Extract the (x, y) coordinate from the center of the cell holding the provided text.  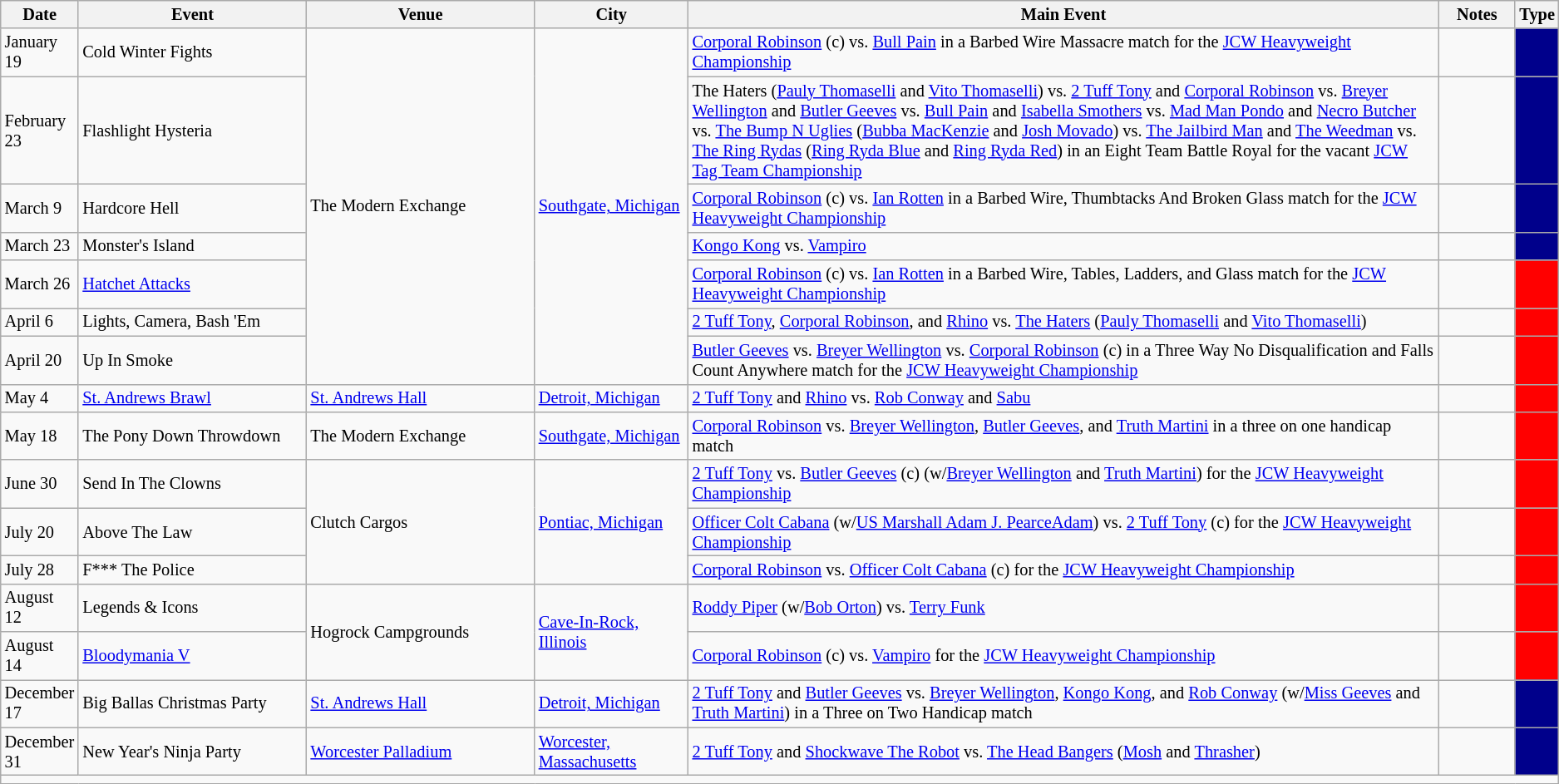
Main Event (1064, 14)
2 Tuff Tony, Corporal Robinson, and Rhino vs. The Haters (Pauly Thomaselli and Vito Thomaselli) (1064, 322)
April 20 (40, 360)
The Pony Down Throwdown (192, 436)
Hardcore Hell (192, 208)
Hogrock Campgrounds (421, 632)
Big Ballas Christmas Party (192, 703)
2 Tuff Tony vs. Butler Geeves (c) (w/Breyer Wellington and Truth Martini) for the JCW Heavyweight Championship (1064, 484)
Hatchet Attacks (192, 284)
Flashlight Hysteria (192, 131)
Monster's Island (192, 246)
August 12 (40, 608)
Corporal Robinson (c) vs. Vampiro for the JCW Heavyweight Championship (1064, 656)
Officer Colt Cabana (w/US Marshall Adam J. PearceAdam) vs. 2 Tuff Tony (c) for the JCW Heavyweight Championship (1064, 532)
July 28 (40, 570)
Corporal Robinson (c) vs. Ian Rotten in a Barbed Wire, Thumbtacks And Broken Glass match for the JCW Heavyweight Championship (1064, 208)
Kongo Kong vs. Vampiro (1064, 246)
F*** The Police (192, 570)
February 23 (40, 131)
March 9 (40, 208)
July 20 (40, 532)
City (612, 14)
August 14 (40, 656)
2 Tuff Tony and Rhino vs. Rob Conway and Sabu (1064, 398)
May 18 (40, 436)
April 6 (40, 322)
Corporal Robinson (c) vs. Bull Pain in a Barbed Wire Massacre match for the JCW Heavyweight Championship (1064, 52)
December 17 (40, 703)
June 30 (40, 484)
Worcester, Massachusetts (612, 752)
Worcester Palladium (421, 752)
Venue (421, 14)
Type (1537, 14)
Corporal Robinson vs. Breyer Wellington, Butler Geeves, and Truth Martini in a three on one handicap match (1064, 436)
Clutch Cargos (421, 522)
Corporal Robinson vs. Officer Colt Cabana (c) for the JCW Heavyweight Championship (1064, 570)
Pontiac, Michigan (612, 522)
Up In Smoke (192, 360)
Date (40, 14)
Cold Winter Fights (192, 52)
Cave-In-Rock, Illinois (612, 632)
Corporal Robinson (c) vs. Ian Rotten in a Barbed Wire, Tables, Ladders, and Glass match for the JCW Heavyweight Championship (1064, 284)
2 Tuff Tony and Butler Geeves vs. Breyer Wellington, Kongo Kong, and Rob Conway (w/Miss Geeves and Truth Martini) in a Three on Two Handicap match (1064, 703)
Legends & Icons (192, 608)
2 Tuff Tony and Shockwave The Robot vs. The Head Bangers (Mosh and Thrasher) (1064, 752)
Event (192, 14)
May 4 (40, 398)
Above The Law (192, 532)
St. Andrews Brawl (192, 398)
December 31 (40, 752)
March 26 (40, 284)
Send In The Clowns (192, 484)
Lights, Camera, Bash 'Em (192, 322)
Roddy Piper (w/Bob Orton) vs. Terry Funk (1064, 608)
Notes (1477, 14)
New Year's Ninja Party (192, 752)
March 23 (40, 246)
January 19 (40, 52)
Bloodymania V (192, 656)
